Capture the cell that displays the provided text and extract its (x, y) central coordinate. 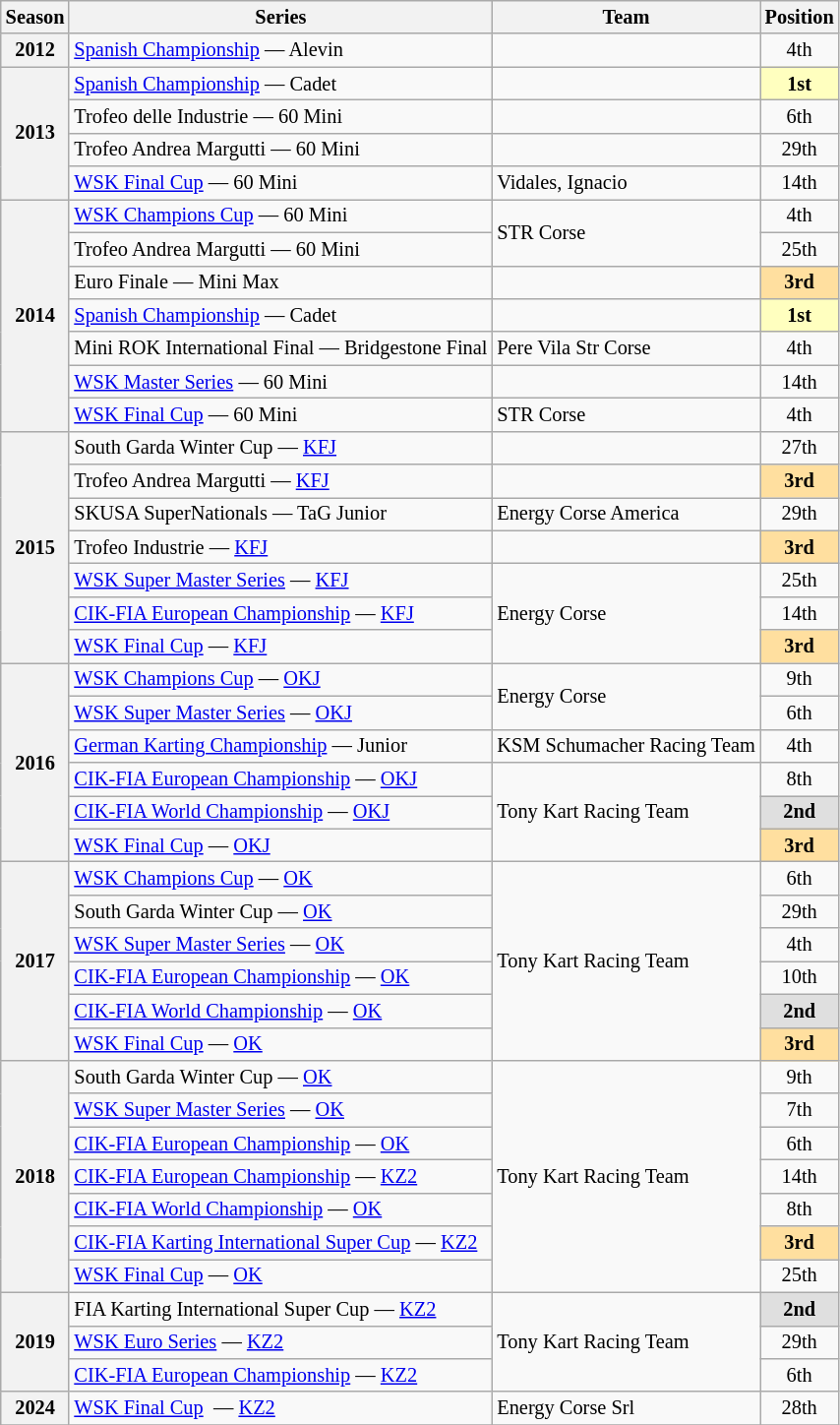
7th (800, 1110)
2017 (35, 960)
Spanish Championship — Alevin (280, 50)
South Garda Winter Cup — KFJ (280, 448)
Trofeo delle Industrie — 60 Mini (280, 116)
Trofeo Industrie — KFJ (280, 547)
Season (35, 17)
2018 (35, 1176)
WSK Final Cup — KZ2 (280, 1408)
Vidales, Ignacio (626, 183)
Position (800, 17)
German Karting Championship — Junior (280, 746)
2024 (35, 1408)
WSK Super Master Series — KFJ (280, 580)
WSK Final Cup — KFJ (280, 647)
WSK Champions Cup — 60 Mini (280, 216)
2014 (35, 315)
CIK-FIA European Championship — OKJ (280, 778)
Team (626, 17)
10th (800, 977)
Series (280, 17)
WSK Master Series — 60 Mini (280, 382)
Energy Corse America (626, 514)
KSM Schumacher Racing Team (626, 746)
SKUSA SuperNationals — TaG Junior (280, 514)
Mini ROK International Final — Bridgestone Final (280, 348)
WSK Champions Cup — OK (280, 878)
WSK Final Cup — OKJ (280, 845)
CIK-FIA Karting International Super Cup — KZ2 (280, 1243)
27th (800, 448)
2019 (35, 1342)
Energy Corse Srl (626, 1408)
WSK Super Master Series — OKJ (280, 712)
Euro Finale — Mini Max (280, 282)
28th (800, 1408)
2013 (35, 134)
2015 (35, 547)
2016 (35, 762)
2012 (35, 50)
WSK Euro Series — KZ2 (280, 1342)
CIK-FIA World Championship — OKJ (280, 812)
Trofeo Andrea Margutti — KFJ (280, 481)
Pere Vila Str Corse (626, 348)
CIK-FIA European Championship — KFJ (280, 613)
FIA Karting International Super Cup — KZ2 (280, 1309)
WSK Champions Cup — OKJ (280, 679)
